For the text-containing cell, return its midpoint in [X, Y] coordinate format. 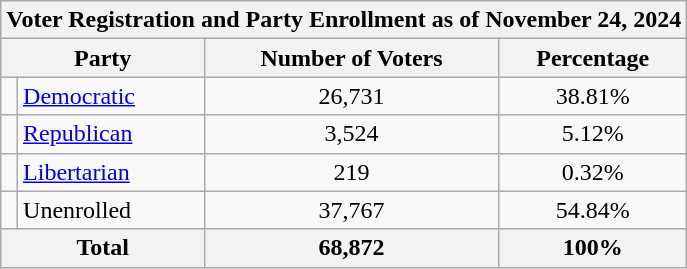
100% [592, 248]
54.84% [592, 210]
Number of Voters [352, 58]
Voter Registration and Party Enrollment as of November 24, 2024 [344, 20]
5.12% [592, 134]
Republican [112, 134]
Party [103, 58]
Libertarian [112, 172]
Total [103, 248]
219 [352, 172]
Democratic [112, 96]
38.81% [592, 96]
68,872 [352, 248]
37,767 [352, 210]
0.32% [592, 172]
3,524 [352, 134]
26,731 [352, 96]
Percentage [592, 58]
Unenrolled [112, 210]
